Pinpoint the cell where the given text exists, returning its (x, y) midpoint coordinate. 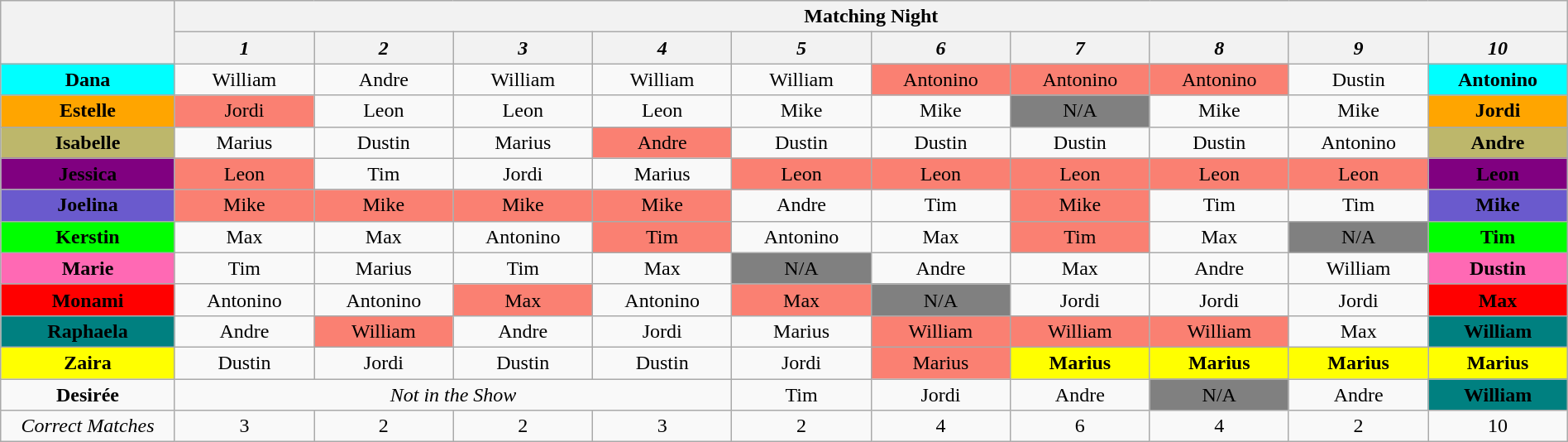
9 (1358, 48)
Zaira (88, 363)
Joelina (88, 205)
Jessica (88, 174)
Raphaela (88, 331)
1 (244, 48)
Monami (88, 300)
Desirée (88, 395)
Marie (88, 268)
Not in the Show (453, 395)
Correct Matches (88, 426)
Matching Night (871, 17)
Dana (88, 79)
Isabelle (88, 142)
Estelle (88, 111)
5 (801, 48)
8 (1219, 48)
7 (1080, 48)
Kerstin (88, 237)
